Return the (X, Y) coordinate for the center point of the cell that contains the specified text.  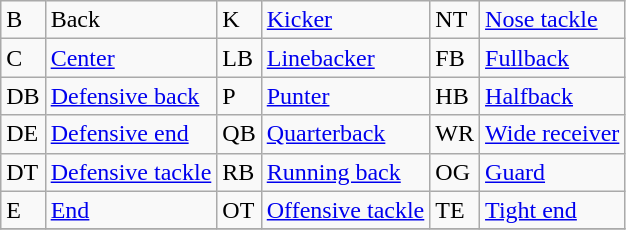
Nose tackle (552, 20)
E (23, 210)
OT (239, 210)
RB (239, 172)
DT (23, 172)
Kicker (346, 20)
Halfback (552, 96)
Punter (346, 96)
Wide receiver (552, 134)
Defensive end (131, 134)
Defensive tackle (131, 172)
Fullback (552, 58)
NT (455, 20)
QB (239, 134)
Tight end (552, 210)
LB (239, 58)
DB (23, 96)
Guard (552, 172)
DE (23, 134)
OG (455, 172)
P (239, 96)
Back (131, 20)
WR (455, 134)
K (239, 20)
Offensive tackle (346, 210)
End (131, 210)
FB (455, 58)
Center (131, 58)
C (23, 58)
Linebacker (346, 58)
B (23, 20)
HB (455, 96)
Defensive back (131, 96)
Running back (346, 172)
TE (455, 210)
Quarterback (346, 134)
